Output the (X, Y) coordinate of the center of the cell containing the given text.  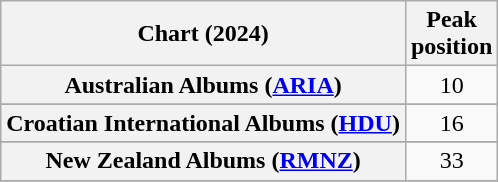
Australian Albums (ARIA) (204, 85)
16 (451, 123)
10 (451, 85)
Croatian International Albums (HDU) (204, 123)
Peakposition (451, 34)
33 (451, 161)
New Zealand Albums (RMNZ) (204, 161)
Chart (2024) (204, 34)
